Search for the cell housing the specified text and yield its (X, Y) center coordinate. 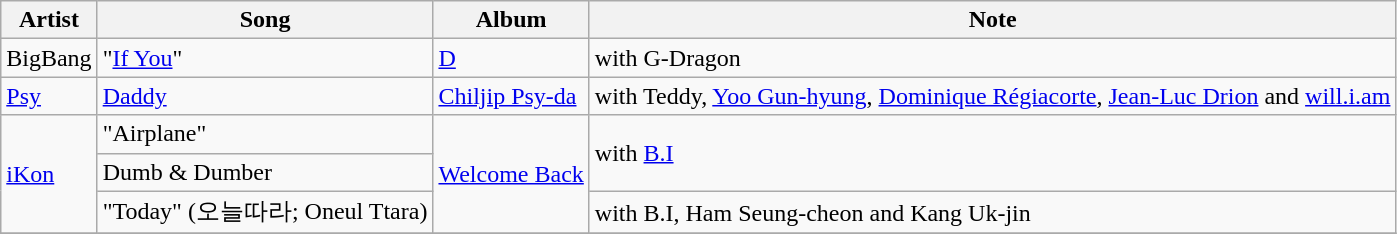
Dumb & Dumber (265, 172)
Artist (49, 20)
Psy (49, 96)
with B.I (992, 153)
Welcome Back (511, 174)
iKon (49, 174)
"Today" (오늘따라; Oneul Ttara) (265, 212)
Song (265, 20)
with B.I, Ham Seung-cheon and Kang Uk-jin (992, 212)
with Teddy, Yoo Gun-hyung, Dominique Régiacorte, Jean-Luc Drion and will.i.am (992, 96)
"Airplane" (265, 134)
with G-Dragon (992, 58)
BigBang (49, 58)
"If You" (265, 58)
Note (992, 20)
Daddy (265, 96)
Chiljip Psy-da (511, 96)
Album (511, 20)
D (511, 58)
